Output the [x, y] coordinate of the center of the cell containing the given text.  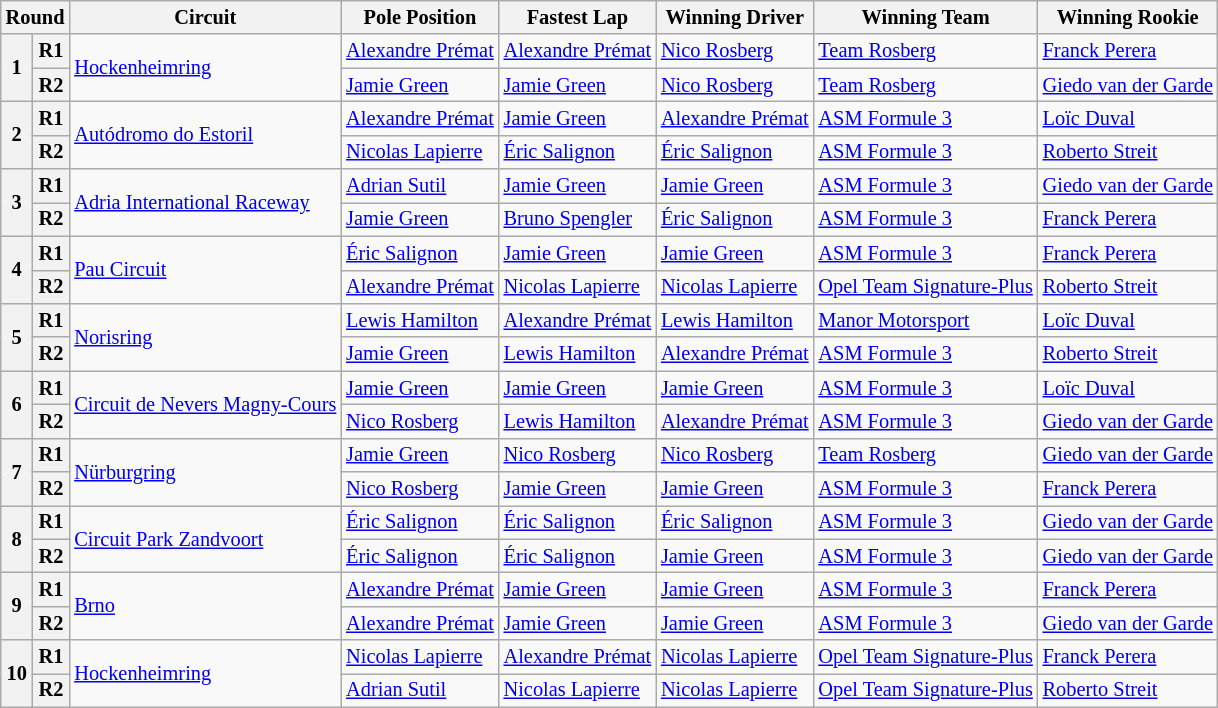
5 [17, 336]
10 [17, 674]
Brno [205, 606]
Fastest Lap [578, 17]
Pole Position [420, 17]
Round [36, 17]
Bruno Spengler [578, 219]
2 [17, 134]
Circuit Park Zandvoort [205, 538]
4 [17, 270]
1 [17, 68]
Winning Team [925, 17]
7 [17, 472]
Adria International Raceway [205, 202]
Autódromo do Estoril [205, 134]
8 [17, 538]
Pau Circuit [205, 270]
Nürburgring [205, 472]
3 [17, 202]
6 [17, 404]
Norisring [205, 336]
Circuit de Nevers Magny-Cours [205, 404]
Winning Driver [734, 17]
Winning Rookie [1128, 17]
Circuit [205, 17]
9 [17, 606]
Manor Motorsport [925, 320]
